Extract the [X, Y] coordinate from the center of the cell holding the provided text.  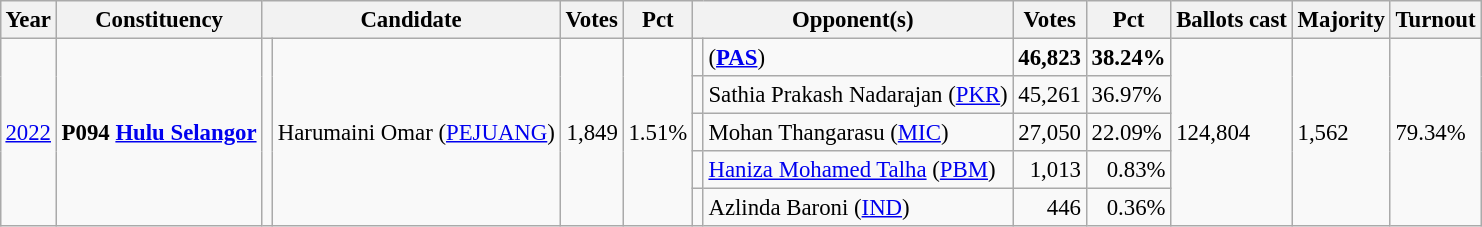
0.83% [1128, 170]
P094 Hulu Selangor [159, 132]
Opponent(s) [853, 20]
124,804 [1232, 132]
45,261 [1050, 95]
Majority [1341, 20]
27,050 [1050, 133]
Mohan Thangarasu (MIC) [858, 133]
0.36% [1128, 208]
Sathia Prakash Nadarajan (PKR) [858, 95]
2022 [28, 132]
1.51% [658, 132]
Haniza Mohamed Talha (PBM) [858, 170]
22.09% [1128, 133]
1,562 [1341, 132]
Constituency [159, 20]
36.97% [1128, 95]
446 [1050, 208]
Turnout [1436, 20]
(PAS) [858, 57]
Candidate [411, 20]
46,823 [1050, 57]
Year [28, 20]
Azlinda Baroni (IND) [858, 208]
Ballots cast [1232, 20]
38.24% [1128, 57]
1,013 [1050, 170]
79.34% [1436, 132]
1,849 [592, 132]
Harumaini Omar (PEJUANG) [416, 132]
